Detect which cell encompasses the target text, then output its (X, Y) center coordinate. 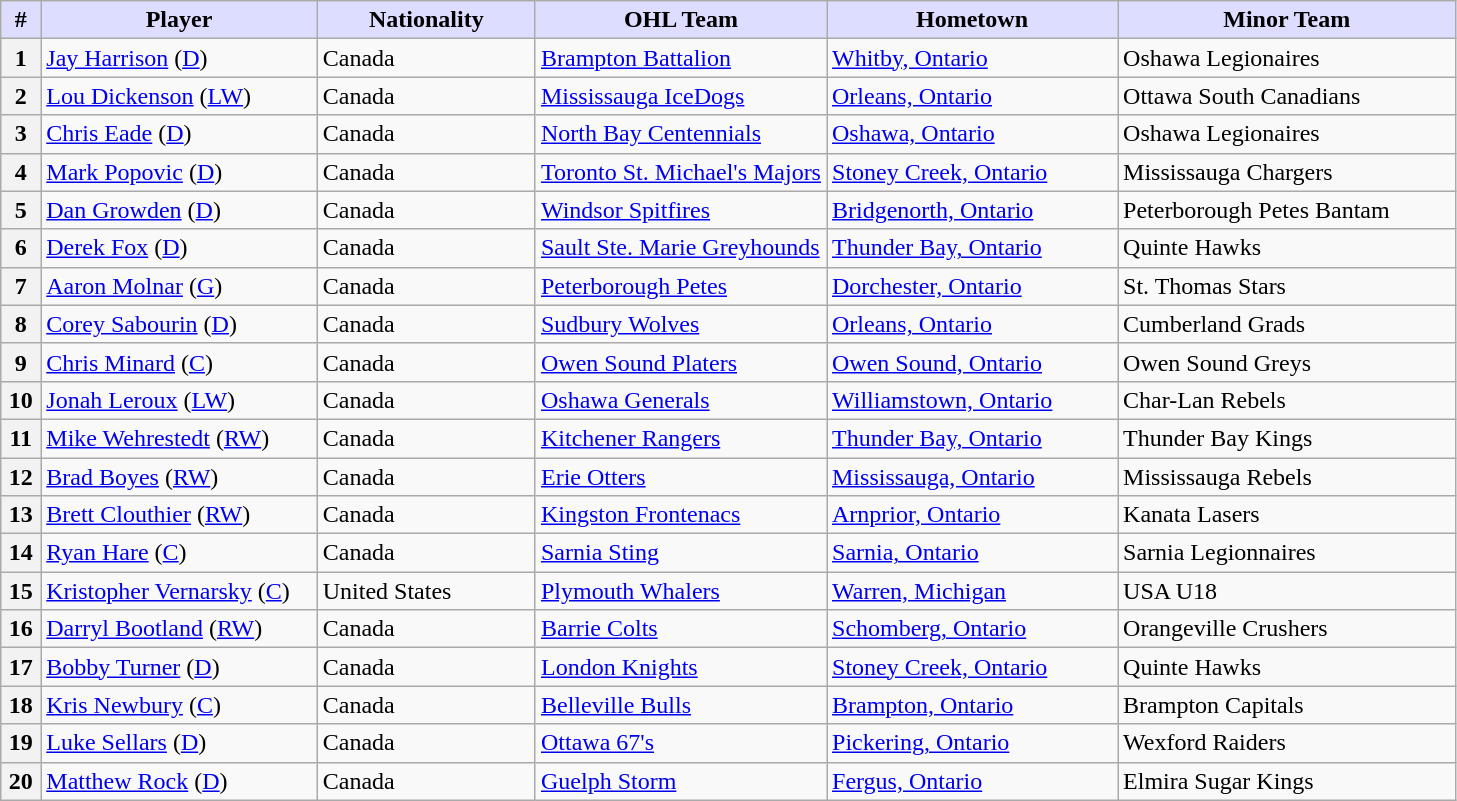
10 (21, 400)
Jonah Leroux (LW) (179, 400)
13 (21, 515)
Kitchener Rangers (680, 438)
Mark Popovic (D) (179, 172)
Toronto St. Michael's Majors (680, 172)
6 (21, 248)
Guelph Storm (680, 781)
Sarnia Legionnaires (1287, 553)
Schomberg, Ontario (972, 629)
16 (21, 629)
Dan Growden (D) (179, 210)
North Bay Centennials (680, 134)
12 (21, 477)
Corey Sabourin (D) (179, 324)
# (21, 20)
Brampton Battalion (680, 58)
Brampton, Ontario (972, 705)
Chris Eade (D) (179, 134)
Owen Sound Greys (1287, 362)
4 (21, 172)
Nationality (426, 20)
OHL Team (680, 20)
Mississauga, Ontario (972, 477)
Oshawa Generals (680, 400)
20 (21, 781)
Elmira Sugar Kings (1287, 781)
Chris Minard (C) (179, 362)
11 (21, 438)
17 (21, 667)
2 (21, 96)
St. Thomas Stars (1287, 286)
Jay Harrison (D) (179, 58)
5 (21, 210)
Brett Clouthier (RW) (179, 515)
3 (21, 134)
Owen Sound, Ontario (972, 362)
Brad Boyes (RW) (179, 477)
Mike Wehrestedt (RW) (179, 438)
Warren, Michigan (972, 591)
Sarnia, Ontario (972, 553)
Windsor Spitfires (680, 210)
Pickering, Ontario (972, 743)
Sudbury Wolves (680, 324)
Sarnia Sting (680, 553)
Kristopher Vernarsky (C) (179, 591)
Dorchester, Ontario (972, 286)
Fergus, Ontario (972, 781)
8 (21, 324)
Orangeville Crushers (1287, 629)
Bridgenorth, Ontario (972, 210)
15 (21, 591)
Sault Ste. Marie Greyhounds (680, 248)
Cumberland Grads (1287, 324)
Bobby Turner (D) (179, 667)
Kris Newbury (C) (179, 705)
Arnprior, Ontario (972, 515)
Char-Lan Rebels (1287, 400)
Matthew Rock (D) (179, 781)
Ottawa 67's (680, 743)
Peterborough Petes (680, 286)
Wexford Raiders (1287, 743)
19 (21, 743)
18 (21, 705)
Brampton Capitals (1287, 705)
Darryl Bootland (RW) (179, 629)
Owen Sound Platers (680, 362)
Lou Dickenson (LW) (179, 96)
Peterborough Petes Bantam (1287, 210)
United States (426, 591)
Plymouth Whalers (680, 591)
Mississauga Rebels (1287, 477)
9 (21, 362)
Mississauga IceDogs (680, 96)
USA U18 (1287, 591)
Aaron Molnar (G) (179, 286)
Williamstown, Ontario (972, 400)
Ottawa South Canadians (1287, 96)
Luke Sellars (D) (179, 743)
London Knights (680, 667)
Whitby, Ontario (972, 58)
Oshawa, Ontario (972, 134)
Player (179, 20)
Hometown (972, 20)
Erie Otters (680, 477)
Belleville Bulls (680, 705)
Kanata Lasers (1287, 515)
14 (21, 553)
Barrie Colts (680, 629)
Mississauga Chargers (1287, 172)
Minor Team (1287, 20)
Kingston Frontenacs (680, 515)
Thunder Bay Kings (1287, 438)
Derek Fox (D) (179, 248)
1 (21, 58)
7 (21, 286)
Ryan Hare (C) (179, 553)
